Output the (X, Y) coordinate of the center of the cell containing the given text.  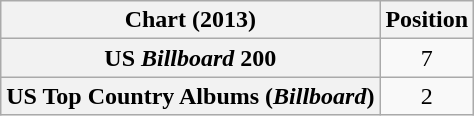
2 (427, 96)
Chart (2013) (190, 20)
US Top Country Albums (Billboard) (190, 96)
Position (427, 20)
US Billboard 200 (190, 58)
7 (427, 58)
